Locate the cell with the specified text and output its [X, Y] center coordinate. 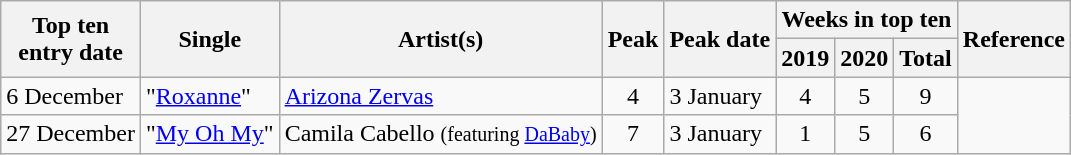
Camila Cabello (featuring DaBaby) [440, 134]
Peak [633, 39]
2020 [864, 58]
Arizona Zervas [440, 96]
2019 [806, 58]
6 [926, 134]
Single [210, 39]
"My Oh My" [210, 134]
Total [926, 58]
27 December [71, 134]
Artist(s) [440, 39]
"Roxanne" [210, 96]
Weeks in top ten [867, 20]
Reference [1014, 39]
9 [926, 96]
1 [806, 134]
7 [633, 134]
Top tenentry date [71, 39]
Peak date [720, 39]
6 December [71, 96]
